Pinpoint the cell where the given text exists, returning its [X, Y] midpoint coordinate. 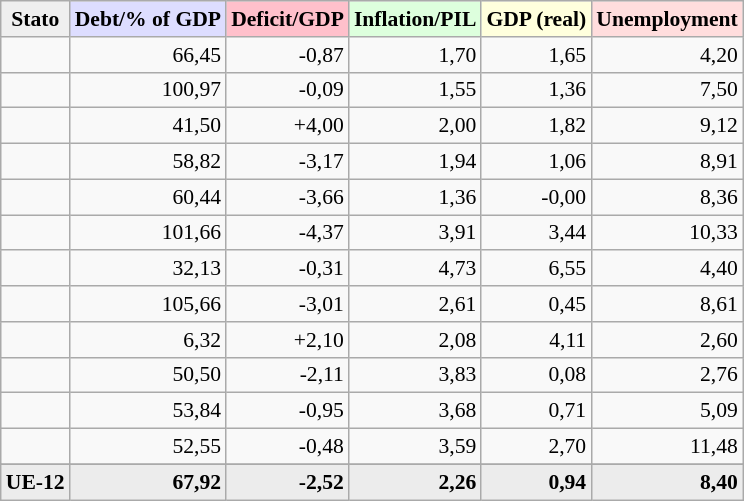
5,09 [667, 411]
3,91 [415, 233]
1,94 [415, 162]
+2,10 [288, 340]
2,76 [667, 375]
2,70 [536, 447]
2,08 [415, 340]
2,26 [415, 482]
3,83 [415, 375]
101,66 [148, 233]
Inflation/PIL [415, 19]
1,70 [415, 55]
1,55 [415, 90]
Debt/% of GDP [148, 19]
50,50 [148, 375]
105,66 [148, 304]
41,50 [148, 126]
3,59 [415, 447]
4,73 [415, 269]
9,12 [667, 126]
0,94 [536, 482]
+4,00 [288, 126]
8,40 [667, 482]
4,11 [536, 340]
0,45 [536, 304]
8,61 [667, 304]
3,44 [536, 233]
3,68 [415, 411]
58,82 [148, 162]
32,13 [148, 269]
11,48 [667, 447]
7,50 [667, 90]
1,82 [536, 126]
-0,31 [288, 269]
-3,17 [288, 162]
-3,66 [288, 197]
-2,11 [288, 375]
66,45 [148, 55]
8,36 [667, 197]
-4,37 [288, 233]
-2,52 [288, 482]
-0,09 [288, 90]
2,61 [415, 304]
1,06 [536, 162]
Stato [36, 19]
1,65 [536, 55]
2,00 [415, 126]
2,60 [667, 340]
UE-12 [36, 482]
-0,95 [288, 411]
GDP (real) [536, 19]
Deficit/GDP [288, 19]
67,92 [148, 482]
8,91 [667, 162]
-0,00 [536, 197]
0,08 [536, 375]
Unemployment [667, 19]
6,32 [148, 340]
0,71 [536, 411]
-0,87 [288, 55]
100,97 [148, 90]
4,40 [667, 269]
6,55 [536, 269]
60,44 [148, 197]
4,20 [667, 55]
53,84 [148, 411]
-0,48 [288, 447]
52,55 [148, 447]
10,33 [667, 233]
-3,01 [288, 304]
